Provide the [X, Y] coordinate of the cell's center where the given text is located.  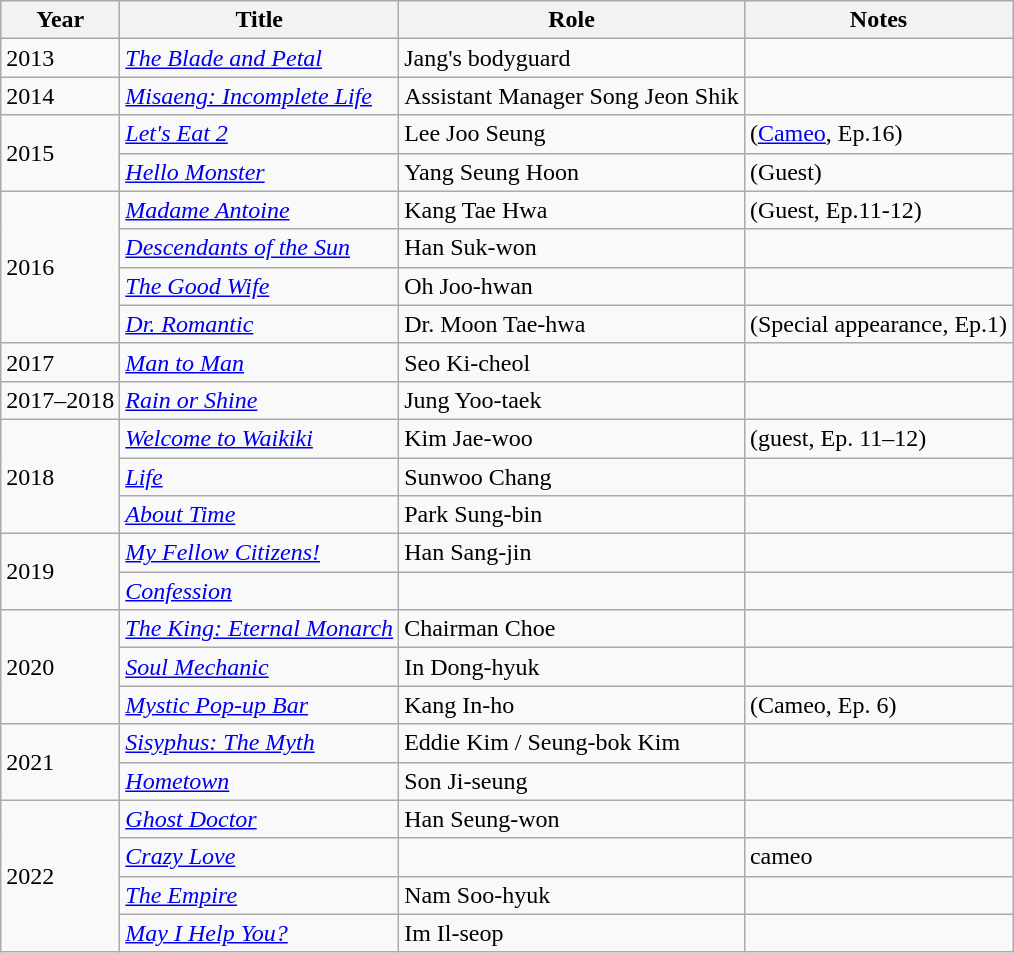
Descendants of the Sun [260, 248]
May I Help You? [260, 933]
Soul Mechanic [260, 667]
Crazy Love [260, 857]
(Guest) [878, 172]
In Dong-hyuk [572, 667]
2014 [60, 96]
Hometown [260, 781]
(Special appearance, Ep.1) [878, 324]
(guest, Ep. 11–12) [878, 438]
2013 [60, 58]
Role [572, 20]
2015 [60, 153]
Notes [878, 20]
Year [60, 20]
2022 [60, 876]
Nam Soo-hyuk [572, 895]
2016 [60, 267]
2021 [60, 762]
My Fellow Citizens! [260, 553]
Park Sung-bin [572, 515]
Oh Joo-hwan [572, 286]
Eddie Kim / Seung-bok Kim [572, 743]
Im Il-seop [572, 933]
(Cameo, Ep.16) [878, 134]
Let's Eat 2 [260, 134]
Life [260, 477]
Chairman Choe [572, 629]
Assistant Manager Song Jeon Shik [572, 96]
Ghost Doctor [260, 819]
(Guest, Ep.11-12) [878, 210]
Han Seung-won [572, 819]
Kang In-ho [572, 705]
2020 [60, 667]
Jung Yoo-taek [572, 400]
Welcome to Waikiki [260, 438]
Kim Jae-woo [572, 438]
Misaeng: Incomplete Life [260, 96]
Seo Ki-cheol [572, 362]
Lee Joo Seung [572, 134]
Mystic Pop-up Bar [260, 705]
The Good Wife [260, 286]
2019 [60, 572]
2018 [60, 476]
Sunwoo Chang [572, 477]
Yang Seung Hoon [572, 172]
2017 [60, 362]
Han Suk-won [572, 248]
Son Ji-seung [572, 781]
Dr. Moon Tae-hwa [572, 324]
Han Sang-jin [572, 553]
2017–2018 [60, 400]
cameo [878, 857]
The Blade and Petal [260, 58]
Kang Tae Hwa [572, 210]
Jang's bodyguard [572, 58]
Madame Antoine [260, 210]
Confession [260, 591]
Dr. Romantic [260, 324]
(Cameo, Ep. 6) [878, 705]
Rain or Shine [260, 400]
Man to Man [260, 362]
Title [260, 20]
The Empire [260, 895]
Hello Monster [260, 172]
Sisyphus: The Myth [260, 743]
About Time [260, 515]
The King: Eternal Monarch [260, 629]
